Find where the given text appears and provide that cell's center as [x, y] coordinate. 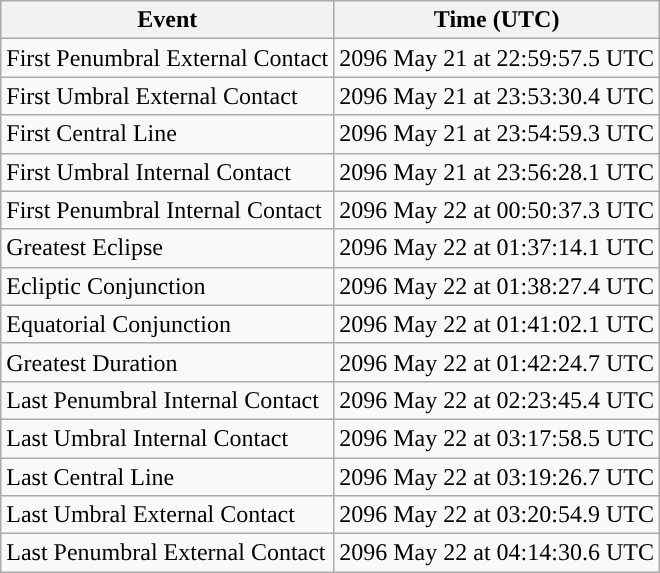
First Penumbral Internal Contact [168, 210]
2096 May 22 at 01:38:27.4 UTC [497, 286]
2096 May 22 at 02:23:45.4 UTC [497, 400]
First Central Line [168, 134]
2096 May 22 at 03:20:54.9 UTC [497, 515]
2096 May 22 at 04:14:30.6 UTC [497, 553]
First Umbral External Contact [168, 96]
Greatest Eclipse [168, 248]
Last Umbral External Contact [168, 515]
2096 May 21 at 23:54:59.3 UTC [497, 134]
2096 May 22 at 03:17:58.5 UTC [497, 438]
2096 May 22 at 01:42:24.7 UTC [497, 362]
2096 May 22 at 01:37:14.1 UTC [497, 248]
2096 May 22 at 03:19:26.7 UTC [497, 477]
Last Central Line [168, 477]
2096 May 22 at 00:50:37.3 UTC [497, 210]
Greatest Duration [168, 362]
2096 May 21 at 22:59:57.5 UTC [497, 58]
2096 May 22 at 01:41:02.1 UTC [497, 324]
Equatorial Conjunction [168, 324]
Last Penumbral External Contact [168, 553]
Time (UTC) [497, 20]
Last Umbral Internal Contact [168, 438]
2096 May 21 at 23:56:28.1 UTC [497, 172]
Event [168, 20]
Ecliptic Conjunction [168, 286]
First Umbral Internal Contact [168, 172]
Last Penumbral Internal Contact [168, 400]
2096 May 21 at 23:53:30.4 UTC [497, 96]
First Penumbral External Contact [168, 58]
